Extract the [X, Y] coordinate from the center of the cell holding the provided text.  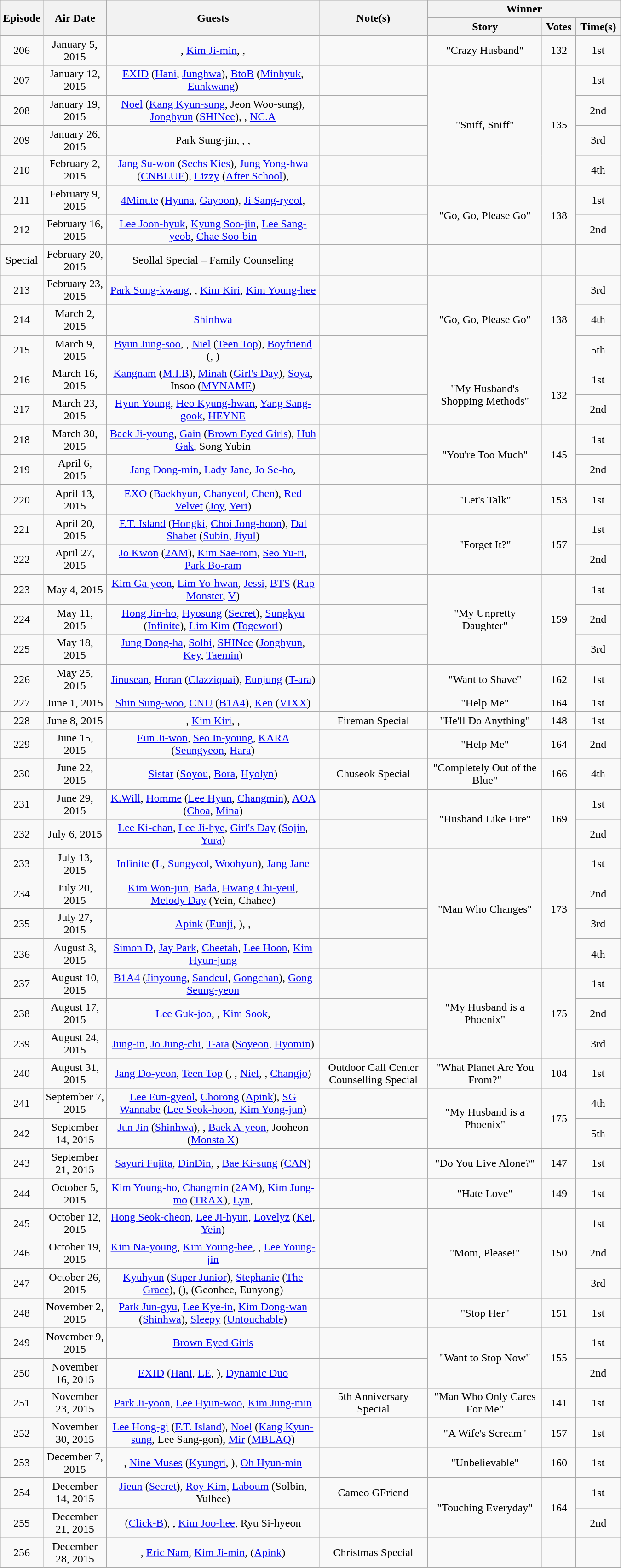
Hong Seok-cheon, Lee Ji-hyun, Lovelyz (Kei, Yein) [213, 1223]
Christmas Special [373, 1553]
May 4, 2015 [75, 589]
"Man Who Only Cares For Me" [485, 1403]
August 24, 2015 [75, 1044]
October 19, 2015 [75, 1253]
219 [22, 469]
Park Sung-jin, , , [213, 140]
October 5, 2015 [75, 1193]
151 [559, 1313]
September 7, 2015 [75, 1104]
238 [22, 1013]
"Crazy Husband" [485, 51]
"Sniff, Sniff" [485, 125]
Apink (Eunji, ), , [213, 924]
Episode [22, 18]
162 [559, 679]
March 9, 2015 [75, 350]
"He'll Do Anything" [485, 720]
December 21, 2015 [75, 1522]
August 31, 2015 [75, 1073]
February 23, 2015 [75, 290]
April 20, 2015 [75, 529]
Kyuhyun (Super Junior), Stephanie (The Grace), (), (Geonhee, Eunyong) [213, 1283]
March 30, 2015 [75, 440]
May 25, 2015 [75, 679]
"My Unpretty Daughter" [485, 619]
K.Will, Homme (Lee Hyun, Changmin), AOA (Choa, Mina) [213, 804]
"What Planet Are You From?" [485, 1073]
April 13, 2015 [75, 500]
Infinite (L, Sungyeol, Woohyun), Jang Jane [213, 864]
Jun Jin (Shinhwa), , Baek A-yeon, Jooheon (Monsta X) [213, 1133]
Lee Hong-gi (F.T. Island), Noel (Kang Kyun-sung, Lee Sang-gon), Mir (MBLAQ) [213, 1433]
, Kim Kiri, , [213, 720]
4Minute (Hyuna, Gayoon), Ji Sang-ryeol, [213, 200]
Chuseok Special [373, 774]
Shinhwa [213, 319]
210 [22, 170]
November 2, 2015 [75, 1313]
August 3, 2015 [75, 954]
December 28, 2015 [75, 1553]
December 7, 2015 [75, 1463]
Eun Ji-won, Seo In-young, KARA (Seungyeon, Hara) [213, 744]
June 29, 2015 [75, 804]
236 [22, 954]
Air Date [75, 18]
150 [559, 1253]
January 26, 2015 [75, 140]
"Do You Live Alone?" [485, 1163]
Lee Ki-chan, Lee Ji-hye, Girl's Day (Sojin, Yura) [213, 834]
207 [22, 80]
225 [22, 649]
F.T. Island (Hongki, Choi Jong-hoon), Dal Shabet (Subin, Jiyul) [213, 529]
243 [22, 1163]
"A Wife's Scream" [485, 1433]
Guests [213, 18]
(Click-B), , Kim Joo-hee, Ryu Si-hyeon [213, 1522]
"Hate Love" [485, 1193]
235 [22, 924]
November 9, 2015 [75, 1343]
"Want to Shave" [485, 679]
July 27, 2015 [75, 924]
"Mom, Please!" [485, 1253]
Lee Joon-hyuk, Kyung Soo-jin, Lee Sang-yeob, Chae Soo-bin [213, 230]
March 2, 2015 [75, 319]
160 [559, 1463]
206 [22, 51]
249 [22, 1343]
Cameo GFriend [373, 1493]
209 [22, 140]
256 [22, 1553]
148 [559, 720]
January 5, 2015 [75, 51]
Lee Eun-gyeol, Chorong (Apink), SG Wannabe (Lee Seok-hoon, Kim Yong-jun) [213, 1104]
159 [559, 619]
Lee Guk-joo, , Kim Sook, [213, 1013]
January 12, 2015 [75, 80]
Sistar (Soyou, Bora, Hyolyn) [213, 774]
232 [22, 834]
145 [559, 455]
222 [22, 560]
221 [22, 529]
223 [22, 589]
230 [22, 774]
June 22, 2015 [75, 774]
Votes [559, 27]
218 [22, 440]
231 [22, 804]
April 6, 2015 [75, 469]
Hyun Young, Heo Kyung-hwan, Yang Sang-gook, HEYNE [213, 410]
212 [22, 230]
211 [22, 200]
"Let's Talk" [485, 500]
147 [559, 1163]
EXO (Baekhyun, Chanyeol, Chen), Red Velvet (Joy, Yeri) [213, 500]
February 20, 2015 [75, 260]
"You're Too Much" [485, 455]
, Kim Ji-min, , [213, 51]
213 [22, 290]
Seollal Special – Family Counseling [213, 260]
Time(s) [598, 27]
208 [22, 110]
Park Ji-yoon, Lee Hyun-woo, Kim Jung-min [213, 1403]
September 14, 2015 [75, 1133]
5th Anniversary Special [373, 1403]
250 [22, 1373]
135 [559, 125]
Jung-in, Jo Jung-chi, T-ara (Soyeon, Hyomin) [213, 1044]
May 18, 2015 [75, 649]
247 [22, 1283]
"Touching Everyday" [485, 1508]
Baek Ji-young, Gain (Brown Eyed Girls), Huh Gak, Song Yubin [213, 440]
224 [22, 619]
June 15, 2015 [75, 744]
February 2, 2015 [75, 170]
"Forget It?" [485, 544]
Fireman Special [373, 720]
Jieun (Secret), Roy Kim, Laboum (Solbin, Yulhee) [213, 1493]
149 [559, 1193]
214 [22, 319]
Kim Ga-yeon, Lim Yo-hwan, Jessi, BTS (Rap Monster, V) [213, 589]
Sayuri Fujita, DinDin, , Bae Ki-sung (CAN) [213, 1163]
Hong Jin-ho, Hyosung (Secret), Sungkyu (Infinite), Lim Kim (Togeworl) [213, 619]
166 [559, 774]
June 1, 2015 [75, 703]
Park Jun-gyu, Lee Kye-in, Kim Dong-wan (Shinhwa), Sleepy (Untouchable) [213, 1313]
240 [22, 1073]
Note(s) [373, 18]
February 16, 2015 [75, 230]
254 [22, 1493]
June 8, 2015 [75, 720]
252 [22, 1433]
228 [22, 720]
"Want to Stop Now" [485, 1358]
241 [22, 1104]
March 23, 2015 [75, 410]
Winner [524, 9]
Brown Eyed Girls [213, 1343]
245 [22, 1223]
February 9, 2015 [75, 200]
Park Sung-kwang, , Kim Kiri, Kim Young-hee [213, 290]
March 16, 2015 [75, 380]
December 14, 2015 [75, 1493]
220 [22, 500]
226 [22, 679]
Shin Sung-woo, CNU (B1A4), Ken (VIXX) [213, 703]
"Completely Out of the Blue" [485, 774]
Jinusean, Horan (Clazziquai), Eunjung (T-ara) [213, 679]
234 [22, 894]
Jang Dong-min, Lady Jane, Jo Se-ho, [213, 469]
Jang Su-won (Sechs Kies), Jung Yong-hwa (CNBLUE), Lizzy (After School), [213, 170]
Kim Na-young, Kim Young-hee, , Lee Young-jin [213, 1253]
EXID (Hani, LE, ), Dynamic Duo [213, 1373]
January 19, 2015 [75, 110]
173 [559, 909]
Kim Young-ho, Changmin (2AM), Kim Jung-mo (TRAX), Lyn, [213, 1193]
216 [22, 380]
248 [22, 1313]
239 [22, 1044]
141 [559, 1403]
B1A4 (Jinyoung, Sandeul, Gongchan), Gong Seung-yeon [213, 984]
229 [22, 744]
246 [22, 1253]
Jung Dong-ha, Solbi, SHINee (Jonghyun, Key, Taemin) [213, 649]
October 12, 2015 [75, 1223]
Jang Do-yeon, Teen Top (, , Niel, , Changjo) [213, 1073]
237 [22, 984]
"My Husband's Shopping Methods" [485, 395]
"Unbelievable" [485, 1463]
104 [559, 1073]
244 [22, 1193]
169 [559, 819]
"Stop Her" [485, 1313]
Kangnam (M.I.B), Minah (Girl's Day), Soya, Insoo (MYNAME) [213, 380]
255 [22, 1522]
"Man Who Changes" [485, 909]
, Nine Muses (Kyungri, ), Oh Hyun-min [213, 1463]
, Eric Nam, Kim Ji-min, (Apink) [213, 1553]
November 30, 2015 [75, 1433]
July 6, 2015 [75, 834]
233 [22, 864]
September 21, 2015 [75, 1163]
217 [22, 410]
November 16, 2015 [75, 1373]
"Husband Like Fire" [485, 819]
May 11, 2015 [75, 619]
October 26, 2015 [75, 1283]
251 [22, 1403]
November 23, 2015 [75, 1403]
April 27, 2015 [75, 560]
August 10, 2015 [75, 984]
Noel (Kang Kyun-sung, Jeon Woo-sung), Jonghyun (SHINee), , NC.A [213, 110]
July 13, 2015 [75, 864]
Simon D, Jay Park, Cheetah, Lee Hoon, Kim Hyun-jung [213, 954]
227 [22, 703]
Outdoor Call Center Counselling Special [373, 1073]
July 20, 2015 [75, 894]
EXID (Hani, Junghwa), BtoB (Minhyuk, Eunkwang) [213, 80]
Kim Won-jun, Bada, Hwang Chi-yeul, Melody Day (Yein, Chahee) [213, 894]
Jo Kwon (2AM), Kim Sae-rom, Seo Yu-ri, Park Bo-ram [213, 560]
215 [22, 350]
Byun Jung-soo, , Niel (Teen Top), Boyfriend (, ) [213, 350]
Special [22, 260]
242 [22, 1133]
Story [485, 27]
253 [22, 1463]
155 [559, 1358]
August 17, 2015 [75, 1013]
153 [559, 500]
